For the text-containing cell, return its midpoint in [X, Y] coordinate format. 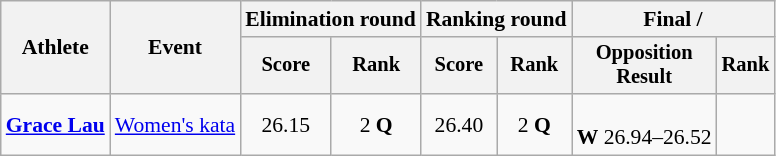
Women's kata [175, 124]
Ranking round [496, 19]
Event [175, 48]
W 26.94–26.52 [644, 124]
26.15 [286, 124]
26.40 [459, 124]
OppositionResult [644, 66]
Grace Lau [56, 124]
Final / [674, 19]
Elimination round [330, 19]
Athlete [56, 48]
